Extract the [x, y] coordinate from the center of the cell holding the provided text.  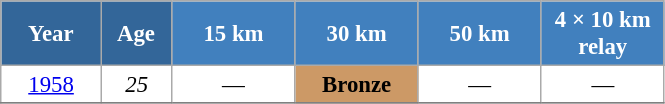
25 [136, 85]
1958 [52, 85]
50 km [480, 34]
Bronze [356, 85]
30 km [356, 34]
Year [52, 34]
Age [136, 34]
15 km [234, 34]
4 × 10 km relay [602, 34]
